Identify which cell holds the provided text, then report its (X, Y) central coordinate. 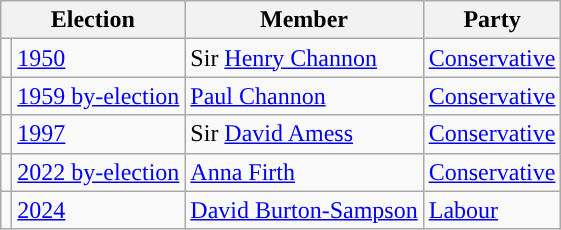
1950 (98, 58)
Member (304, 20)
Labour (492, 210)
Sir Henry Channon (304, 58)
Election (93, 20)
2022 by-election (98, 172)
Anna Firth (304, 172)
2024 (98, 210)
David Burton-Sampson (304, 210)
Party (492, 20)
1997 (98, 134)
1959 by-election (98, 96)
Paul Channon (304, 96)
Sir David Amess (304, 134)
